Return (X, Y) of the center of cell containing provided text 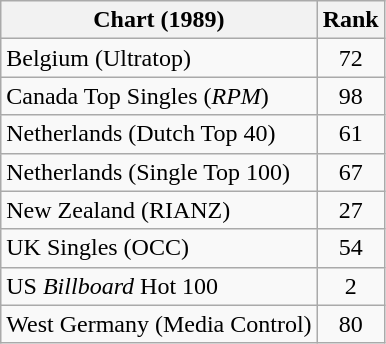
Belgium (Ultratop) (159, 58)
54 (350, 248)
61 (350, 134)
Chart (1989) (159, 20)
Netherlands (Single Top 100) (159, 172)
80 (350, 324)
Rank (350, 20)
UK Singles (OCC) (159, 248)
2 (350, 286)
67 (350, 172)
98 (350, 96)
US Billboard Hot 100 (159, 286)
New Zealand (RIANZ) (159, 210)
West Germany (Media Control) (159, 324)
Canada Top Singles (RPM) (159, 96)
72 (350, 58)
27 (350, 210)
Netherlands (Dutch Top 40) (159, 134)
